For the text-containing cell, return its midpoint in (x, y) coordinate format. 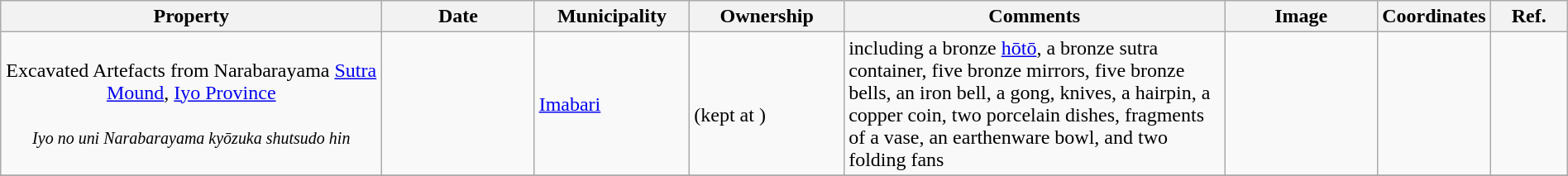
Excavated Artefacts from Narabarayama Sutra Mound, Iyo ProvinceIyo no uni Narabarayama kyōzuka shutsudo hin (192, 104)
Ownership (767, 17)
Imabari (612, 104)
Date (458, 17)
Comments (1035, 17)
Municipality (612, 17)
Ref. (1528, 17)
Property (192, 17)
Coordinates (1434, 17)
Image (1302, 17)
(kept at ) (767, 104)
